Locate the cell with the specified text and output its [x, y] center coordinate. 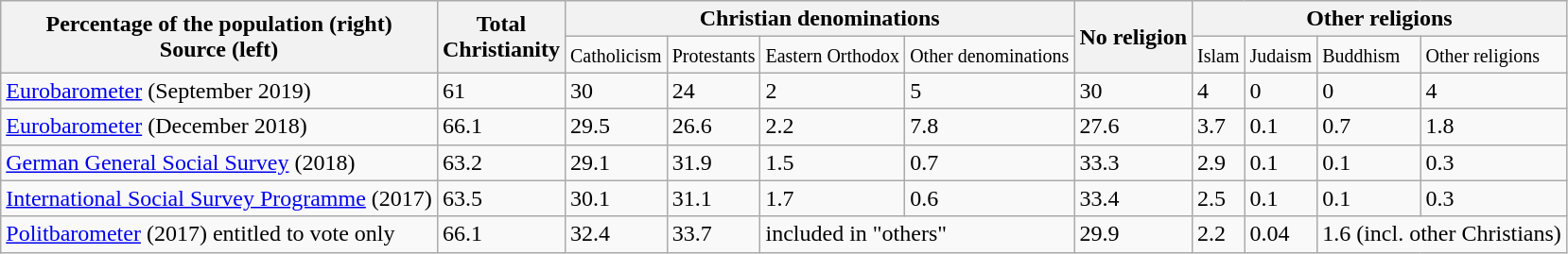
2 [832, 91]
Buddhism [1369, 55]
24 [713, 91]
Eurobarometer (September 2019) [219, 91]
Percentage of the population (right)Source (left) [219, 37]
3.7 [1219, 127]
Other denominations [989, 55]
26.6 [713, 127]
29.5 [616, 127]
61 [501, 91]
International Social Survey Programme (2017) [219, 198]
33.4 [1133, 198]
Eastern Orthodox [832, 55]
Politbarometer (2017) entitled to vote only [219, 234]
1.5 [832, 162]
included in "others" [917, 234]
31.1 [713, 198]
7.8 [989, 127]
1.6 (incl. other Christians) [1442, 234]
32.4 [616, 234]
1.7 [832, 198]
63.2 [501, 162]
Judaism [1281, 55]
Christian denominations [819, 19]
31.9 [713, 162]
5 [989, 91]
Eurobarometer (December 2018) [219, 127]
2.5 [1219, 198]
Islam [1219, 55]
1.8 [1493, 127]
German General Social Survey (2018) [219, 162]
0.6 [989, 198]
TotalChristianity [501, 37]
Catholicism [616, 55]
33.3 [1133, 162]
29.9 [1133, 234]
Protestants [713, 55]
30.1 [616, 198]
2.9 [1219, 162]
0.04 [1281, 234]
33.7 [713, 234]
29.1 [616, 162]
27.6 [1133, 127]
63.5 [501, 198]
No religion [1133, 37]
